Locate the cell with the specified text and output its (x, y) center coordinate. 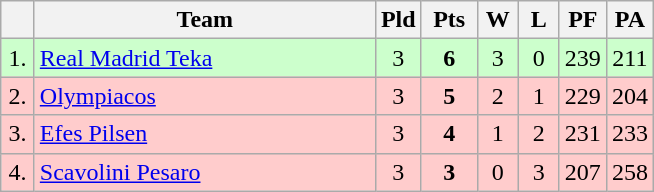
4. (18, 172)
W (498, 20)
2. (18, 96)
211 (630, 58)
Pts (449, 20)
Scavolini Pesaro (204, 172)
229 (582, 96)
PF (582, 20)
Pld (398, 20)
6 (449, 58)
204 (630, 96)
Team (204, 20)
207 (582, 172)
3. (18, 134)
258 (630, 172)
231 (582, 134)
233 (630, 134)
1. (18, 58)
4 (449, 134)
5 (449, 96)
239 (582, 58)
Olympiacos (204, 96)
PA (630, 20)
Efes Pilsen (204, 134)
Real Madrid Teka (204, 58)
L (538, 20)
